Find where the given text appears and provide that cell's center as [x, y] coordinate. 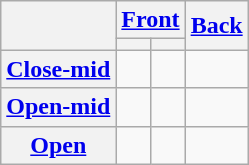
Front [150, 20]
Open-mid [58, 107]
Back [216, 26]
Close-mid [58, 69]
Open [58, 145]
